Identify which cell holds the provided text, then report its [X, Y] central coordinate. 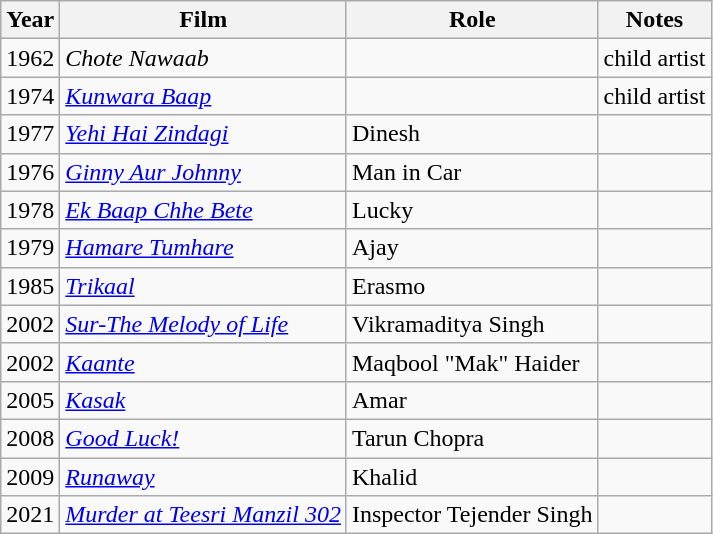
Man in Car [472, 172]
Ek Baap Chhe Bete [204, 210]
1978 [30, 210]
Film [204, 20]
2021 [30, 515]
1976 [30, 172]
Good Luck! [204, 438]
Khalid [472, 477]
Tarun Chopra [472, 438]
Dinesh [472, 134]
1962 [30, 58]
Trikaal [204, 286]
2005 [30, 400]
1979 [30, 248]
2008 [30, 438]
1985 [30, 286]
Sur-The Melody of Life [204, 324]
Vikramaditya Singh [472, 324]
Notes [654, 20]
Year [30, 20]
Hamare Tumhare [204, 248]
Role [472, 20]
Yehi Hai Zindagi [204, 134]
Lucky [472, 210]
Inspector Tejender Singh [472, 515]
Kaante [204, 362]
Murder at Teesri Manzil 302 [204, 515]
Runaway [204, 477]
Ginny Aur Johnny [204, 172]
Erasmo [472, 286]
Amar [472, 400]
2009 [30, 477]
Chote Nawaab [204, 58]
Ajay [472, 248]
Maqbool "Mak" Haider [472, 362]
1974 [30, 96]
1977 [30, 134]
Kunwara Baap [204, 96]
Kasak [204, 400]
